Find where the given text appears and provide that cell's center as (x, y) coordinate. 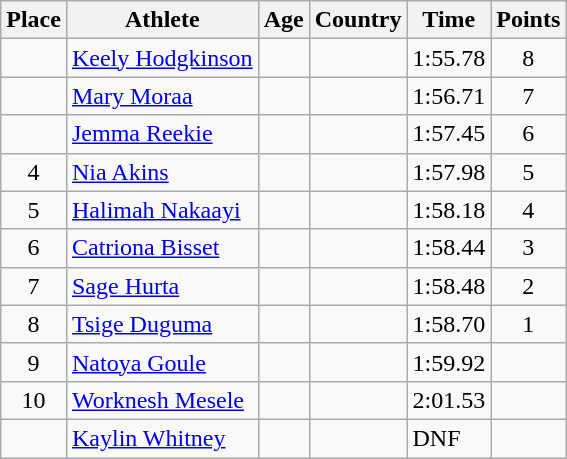
Sage Hurta (162, 286)
1:57.45 (449, 134)
1:58.70 (449, 324)
1 (528, 324)
1:57.98 (449, 172)
10 (34, 400)
Time (449, 20)
1:58.18 (449, 210)
2 (528, 286)
1:55.78 (449, 58)
Mary Moraa (162, 96)
Age (284, 20)
Nia Akins (162, 172)
Catriona Bisset (162, 248)
Worknesh Mesele (162, 400)
1:56.71 (449, 96)
Athlete (162, 20)
1:58.44 (449, 248)
Points (528, 20)
Natoya Goule (162, 362)
Place (34, 20)
DNF (449, 438)
Country (358, 20)
Keely Hodgkinson (162, 58)
Halimah Nakaayi (162, 210)
1:58.48 (449, 286)
1:59.92 (449, 362)
Jemma Reekie (162, 134)
Kaylin Whitney (162, 438)
2:01.53 (449, 400)
Tsige Duguma (162, 324)
9 (34, 362)
3 (528, 248)
